Identify which cell holds the provided text, then report its [x, y] central coordinate. 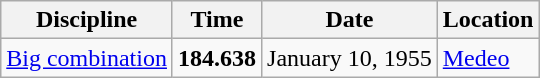
Discipline [87, 20]
January 10, 1955 [350, 58]
Location [488, 20]
184.638 [216, 58]
Time [216, 20]
Medeo [488, 58]
Date [350, 20]
Big combination [87, 58]
